For the text-containing cell, return its midpoint in [X, Y] coordinate format. 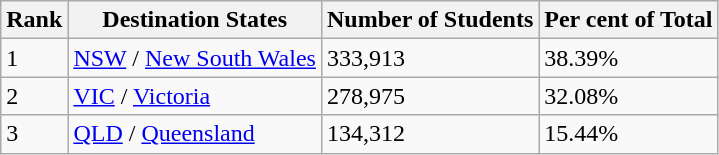
278,975 [430, 96]
3 [34, 134]
Destination States [195, 20]
1 [34, 58]
32.08% [628, 96]
NSW / New South Wales [195, 58]
VIC / Victoria [195, 96]
15.44% [628, 134]
38.39% [628, 58]
QLD / Queensland [195, 134]
333,913 [430, 58]
Rank [34, 20]
Per cent of Total [628, 20]
134,312 [430, 134]
2 [34, 96]
Number of Students [430, 20]
